Pinpoint the cell where the given text exists, returning its (x, y) midpoint coordinate. 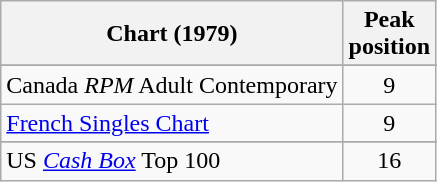
Peakposition (389, 34)
French Singles Chart (172, 123)
US Cash Box Top 100 (172, 161)
16 (389, 161)
Chart (1979) (172, 34)
Canada RPM Adult Contemporary (172, 85)
